Provide the (x, y) coordinate of the cell's center where the given text is located.  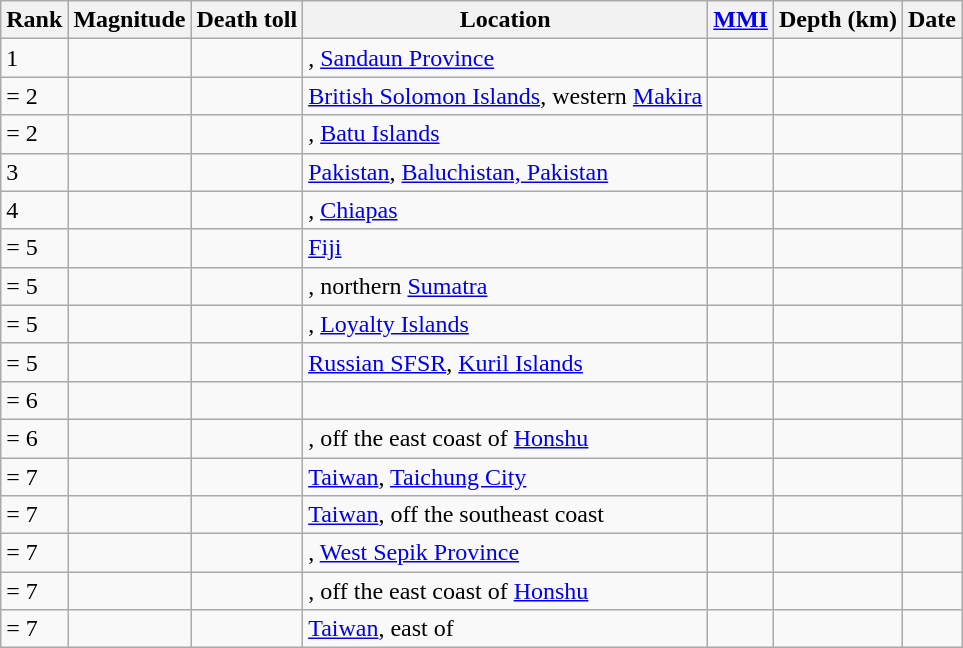
Date (932, 20)
3 (34, 172)
Rank (34, 20)
4 (34, 210)
MMI (741, 20)
Taiwan, off the southeast coast (506, 515)
1 (34, 58)
Taiwan, east of (506, 629)
Magnitude (130, 20)
Death toll (247, 20)
, Loyalty Islands (506, 324)
Pakistan, Baluchistan, Pakistan (506, 172)
, Chiapas (506, 210)
, northern Sumatra (506, 286)
, West Sepik Province (506, 553)
Taiwan, Taichung City (506, 477)
, Batu Islands (506, 134)
Russian SFSR, Kuril Islands (506, 362)
, Sandaun Province (506, 58)
British Solomon Islands, western Makira (506, 96)
Depth (km) (838, 20)
Location (506, 20)
Fiji (506, 248)
